Return (x, y) of the center of cell containing provided text 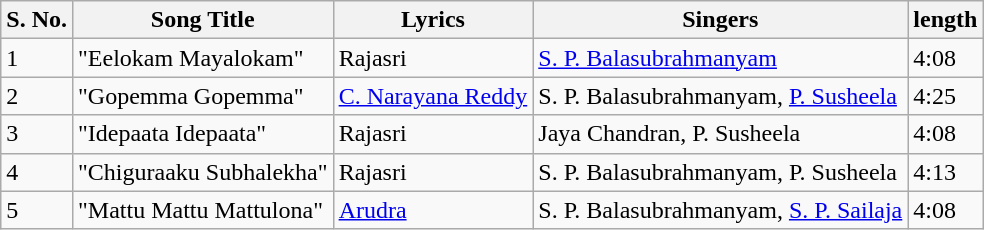
Song Title (202, 20)
4:13 (946, 172)
S. No. (37, 20)
"Idepaata Idepaata" (202, 134)
3 (37, 134)
"Chiguraaku Subhalekha" (202, 172)
5 (37, 210)
1 (37, 58)
"Gopemma Gopemma" (202, 96)
Lyrics (433, 20)
length (946, 20)
4 (37, 172)
C. Narayana Reddy (433, 96)
S. P. Balasubrahmanyam, S. P. Sailaja (720, 210)
"Mattu Mattu Mattulona" (202, 210)
Jaya Chandran, P. Susheela (720, 134)
"Eelokam Mayalokam" (202, 58)
4:25 (946, 96)
S. P. Balasubrahmanyam (720, 58)
Singers (720, 20)
Arudra (433, 210)
2 (37, 96)
